Pinpoint the cell where the given text exists, returning its [x, y] midpoint coordinate. 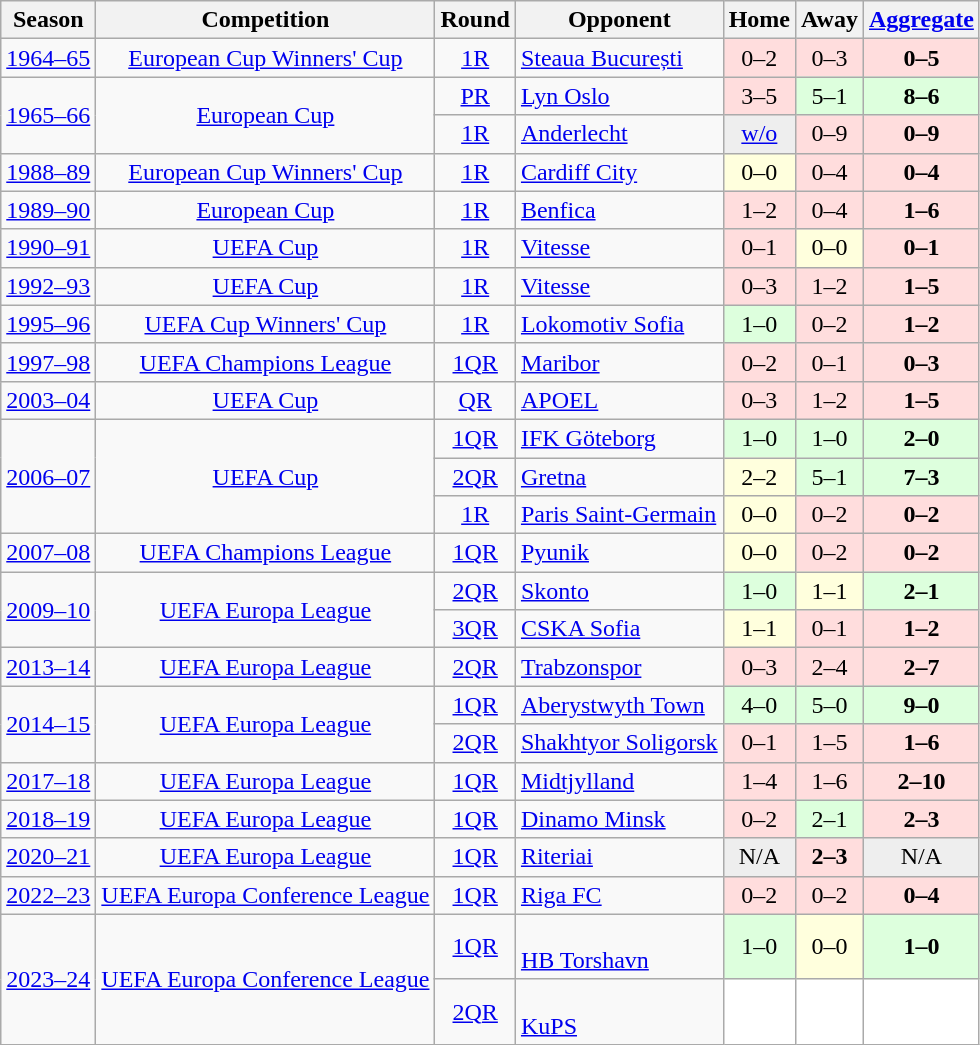
Aberystwyth Town [619, 705]
0–5 [921, 58]
2022–23 [48, 895]
3QR [475, 629]
1988–89 [48, 172]
1989–90 [48, 210]
3–5 [759, 96]
2–7 [921, 667]
2–2 [759, 477]
1992–93 [48, 286]
QR [475, 400]
APOEL [619, 400]
PR [475, 96]
Dinamo Minsk [619, 819]
2018–19 [48, 819]
2013–14 [48, 667]
2–10 [921, 781]
1990–91 [48, 248]
Round [475, 20]
KuPS [619, 1012]
Cardiff City [619, 172]
IFK Göteborg [619, 438]
Away [830, 20]
Opponent [619, 20]
2006–07 [48, 476]
8–6 [921, 96]
1995–96 [48, 324]
Maribor [619, 362]
Shakhtyor Soligorsk [619, 743]
2–4 [830, 667]
1997–98 [48, 362]
5–0 [830, 705]
Gretna [619, 477]
Anderlecht [619, 134]
Riga FC [619, 895]
Lokomotiv Sofia [619, 324]
9–0 [921, 705]
2020–21 [48, 857]
Home [759, 20]
Midtjylland [619, 781]
Aggregate [921, 20]
1964–65 [48, 58]
Competition [266, 20]
1965–66 [48, 115]
2009–10 [48, 610]
2017–18 [48, 781]
w/o [759, 134]
Lyn Oslo [619, 96]
2014–15 [48, 724]
1–4 [759, 781]
2003–04 [48, 400]
Steaua București [619, 58]
7–3 [921, 477]
UEFA Cup Winners' Cup [266, 324]
Riteriai [619, 857]
2007–08 [48, 553]
Skonto [619, 591]
4–0 [759, 705]
HB Torshavn [619, 946]
CSKA Sofia [619, 629]
2–0 [921, 438]
2023–24 [48, 979]
Benfica [619, 210]
Trabzonspor [619, 667]
Pyunik [619, 553]
Season [48, 20]
Paris Saint-Germain [619, 515]
